From the cell containing the given text, extract its center point as (x, y) coordinate. 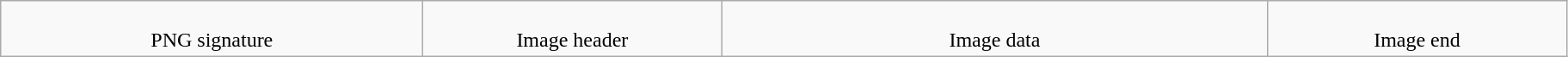
Image header (573, 29)
Image data (994, 29)
PNG signature (212, 29)
Image end (1417, 29)
